Determine the [X, Y] coordinate at the center of the cell enclosing the given text.  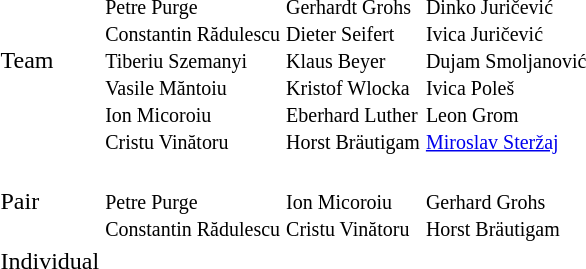
Petre PurgeConstantin Rădulescu [193, 201]
Ion MicoroiuCristu Vinătoru [354, 201]
